Pinpoint the cell where the given text exists, returning its (x, y) midpoint coordinate. 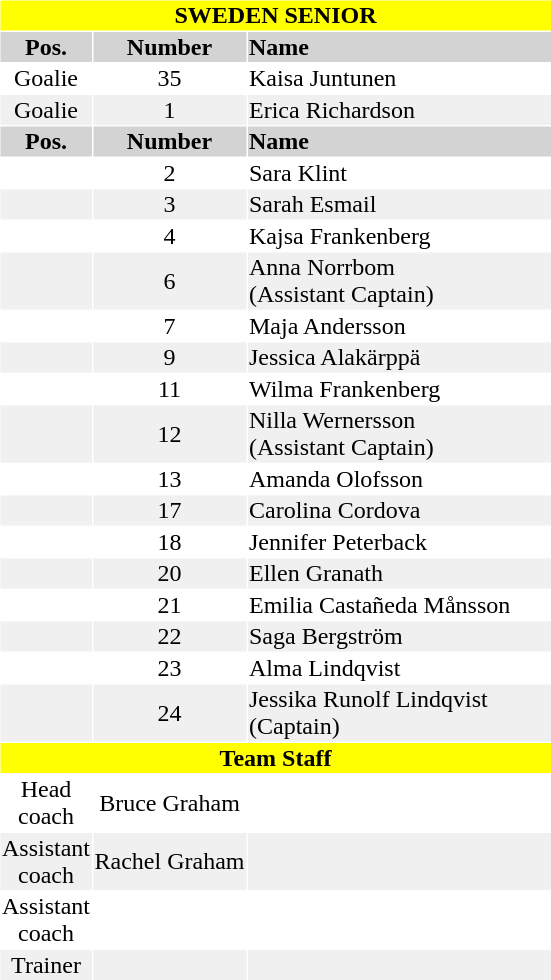
Kajsa Frankenberg (400, 236)
Trainer (46, 965)
Sara Klint (400, 173)
Kaisa Juntunen (400, 79)
Emilia Castañeda Månsson (400, 605)
Carolina Cordova (400, 511)
Amanda Olofsson (400, 479)
Erica Richardson (400, 110)
Rachel Graham (170, 862)
Maja Andersson (400, 326)
Anna Norrbom(Assistant Captain) (400, 280)
9 (170, 357)
Bruce Graham (170, 802)
Wilma Frankenberg (400, 389)
4 (170, 236)
Jessika Runolf Lindqvist(Captain) (400, 712)
3 (170, 205)
Jessica Alakärppä (400, 357)
7 (170, 326)
35 (170, 79)
12 (170, 434)
11 (170, 389)
Nilla Wernersson(Assistant Captain) (400, 434)
Ellen Granath (400, 573)
23 (170, 668)
22 (170, 637)
6 (170, 280)
SWEDEN SENIOR (275, 15)
20 (170, 573)
21 (170, 605)
Jennifer Peterback (400, 542)
24 (170, 712)
13 (170, 479)
Alma Lindqvist (400, 668)
Team Staff (275, 758)
17 (170, 511)
1 (170, 110)
Saga Bergström (400, 637)
Sarah Esmail (400, 205)
2 (170, 173)
Head coach (46, 802)
18 (170, 542)
